Output the (x, y) coordinate of the center of the cell containing the given text.  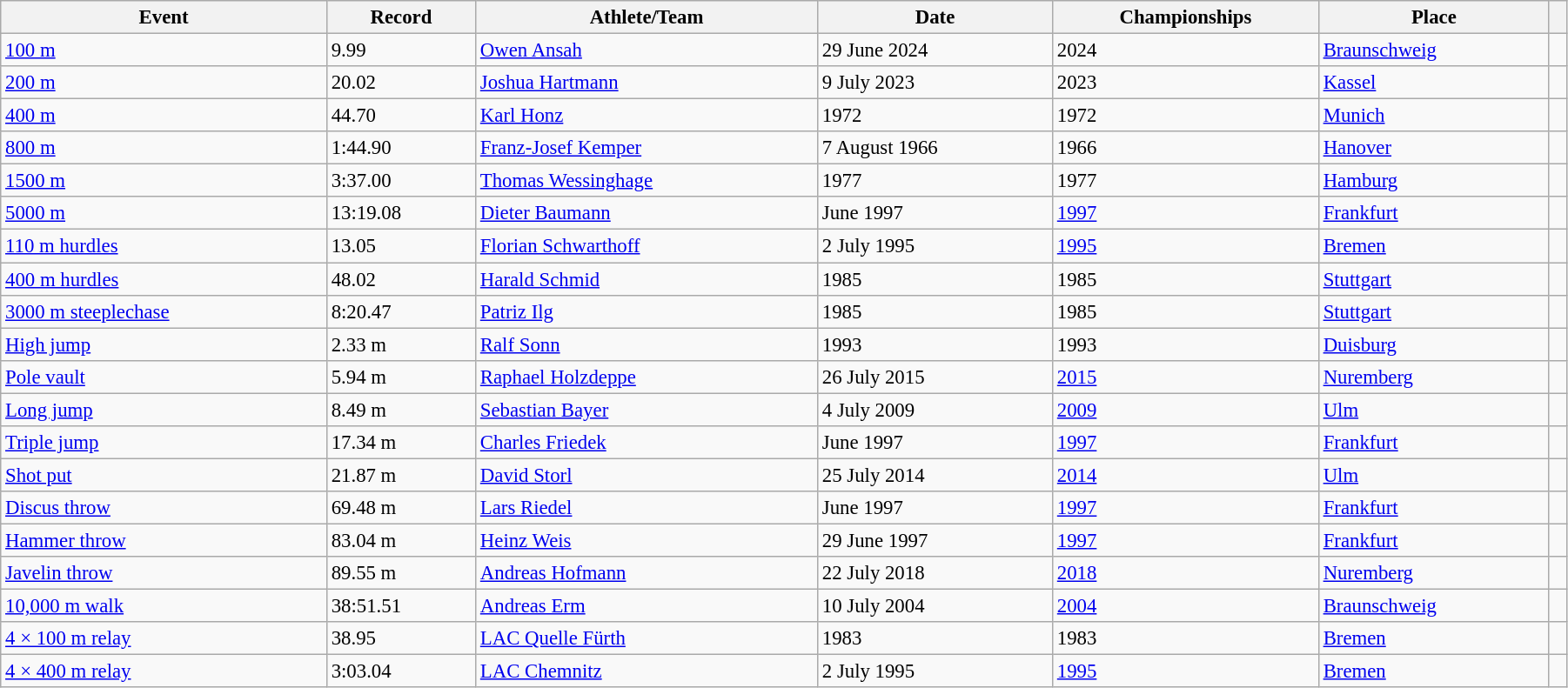
Hamburg (1434, 181)
25 July 2014 (935, 475)
200 m (164, 83)
Karl Honz (647, 116)
8.49 m (400, 410)
3:37.00 (400, 181)
Andreas Erm (647, 606)
Long jump (164, 410)
Record (400, 17)
Florian Schwarthoff (647, 246)
7 August 1966 (935, 148)
David Storl (647, 475)
38.95 (400, 638)
Franz-Josef Kemper (647, 148)
17.34 m (400, 443)
44.70 (400, 116)
2015 (1186, 377)
Javelin throw (164, 573)
2014 (1186, 475)
Place (1434, 17)
69.48 m (400, 508)
8:20.47 (400, 311)
10,000 m walk (164, 606)
100 m (164, 50)
Event (164, 17)
3:03.04 (400, 671)
4 × 100 m relay (164, 638)
2024 (1186, 50)
2.33 m (400, 344)
5000 m (164, 213)
13.05 (400, 246)
Andreas Hofmann (647, 573)
83.04 m (400, 540)
3000 m steeplechase (164, 311)
LAC Chemnitz (647, 671)
1:44.90 (400, 148)
Munich (1434, 116)
4 × 400 m relay (164, 671)
Kassel (1434, 83)
LAC Quelle Fürth (647, 638)
2004 (1186, 606)
Championships (1186, 17)
Harald Schmid (647, 279)
Heinz Weis (647, 540)
13:19.08 (400, 213)
20.02 (400, 83)
9 July 2023 (935, 83)
Owen Ansah (647, 50)
Triple jump (164, 443)
Joshua Hartmann (647, 83)
Thomas Wessinghage (647, 181)
800 m (164, 148)
Lars Riedel (647, 508)
2018 (1186, 573)
Charles Friedek (647, 443)
High jump (164, 344)
Raphael Holzdeppe (647, 377)
5.94 m (400, 377)
Patriz Ilg (647, 311)
38:51.51 (400, 606)
29 June 2024 (935, 50)
400 m (164, 116)
Duisburg (1434, 344)
Shot put (164, 475)
Sebastian Bayer (647, 410)
Discus throw (164, 508)
22 July 2018 (935, 573)
Pole vault (164, 377)
10 July 2004 (935, 606)
21.87 m (400, 475)
Hanover (1434, 148)
Hammer throw (164, 540)
9.99 (400, 50)
2009 (1186, 410)
29 June 1997 (935, 540)
26 July 2015 (935, 377)
4 July 2009 (935, 410)
48.02 (400, 279)
Dieter Baumann (647, 213)
400 m hurdles (164, 279)
1500 m (164, 181)
Ralf Sonn (647, 344)
Athlete/Team (647, 17)
1966 (1186, 148)
2023 (1186, 83)
110 m hurdles (164, 246)
Date (935, 17)
89.55 m (400, 573)
